Extract the [X, Y] coordinate from the center of the cell holding the provided text.  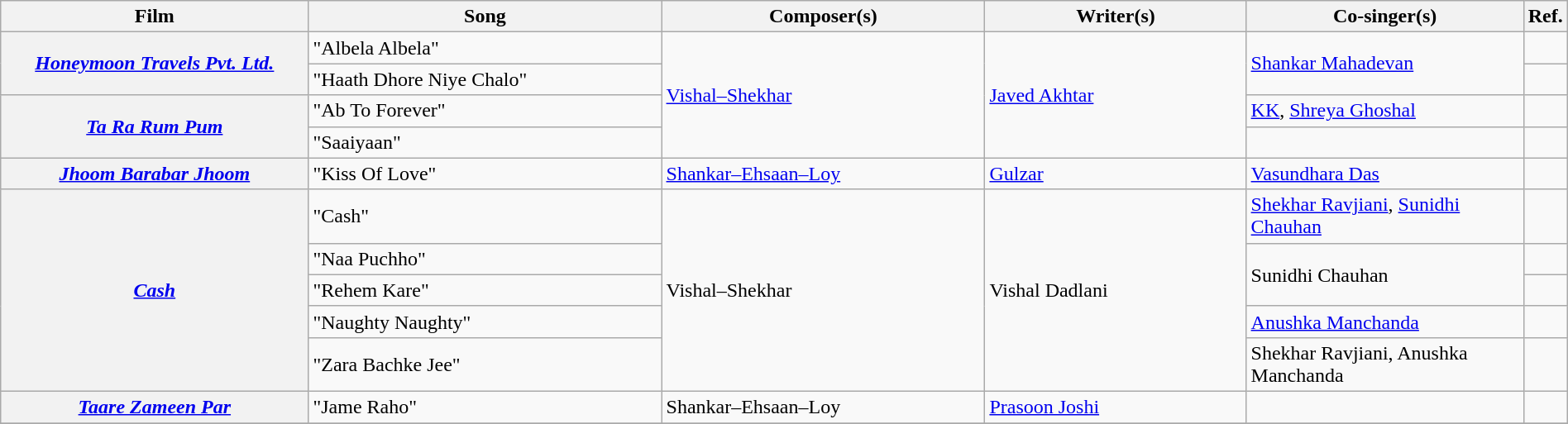
"Kiss Of Love" [485, 174]
"Albela Albela" [485, 48]
"Zara Bachke Jee" [485, 364]
"Ab To Forever" [485, 111]
Shekhar Ravjiani, Sunidhi Chauhan [1384, 217]
Taare Zameen Par [155, 407]
Javed Akhtar [1116, 95]
Co-singer(s) [1384, 17]
Film [155, 17]
"Saaiyaan" [485, 142]
"Haath Dhore Niye Chalo" [485, 79]
Vasundhara Das [1384, 174]
Composer(s) [824, 17]
Gulzar [1116, 174]
"Jame Raho" [485, 407]
"Naughty Naughty" [485, 322]
"Naa Puchho" [485, 259]
Honeymoon Travels Pvt. Ltd. [155, 64]
"Rehem Kare" [485, 290]
Jhoom Barabar Jhoom [155, 174]
KK, Shreya Ghoshal [1384, 111]
Vishal Dadlani [1116, 290]
Song [485, 17]
Writer(s) [1116, 17]
Shekhar Ravjiani, Anushka Manchanda [1384, 364]
Cash [155, 290]
Shankar Mahadevan [1384, 64]
"Cash" [485, 217]
Ref. [1545, 17]
Prasoon Joshi [1116, 407]
Sunidhi Chauhan [1384, 274]
Ta Ra Rum Pum [155, 126]
Anushka Manchanda [1384, 322]
